Find where the given text appears and provide that cell's center as [X, Y] coordinate. 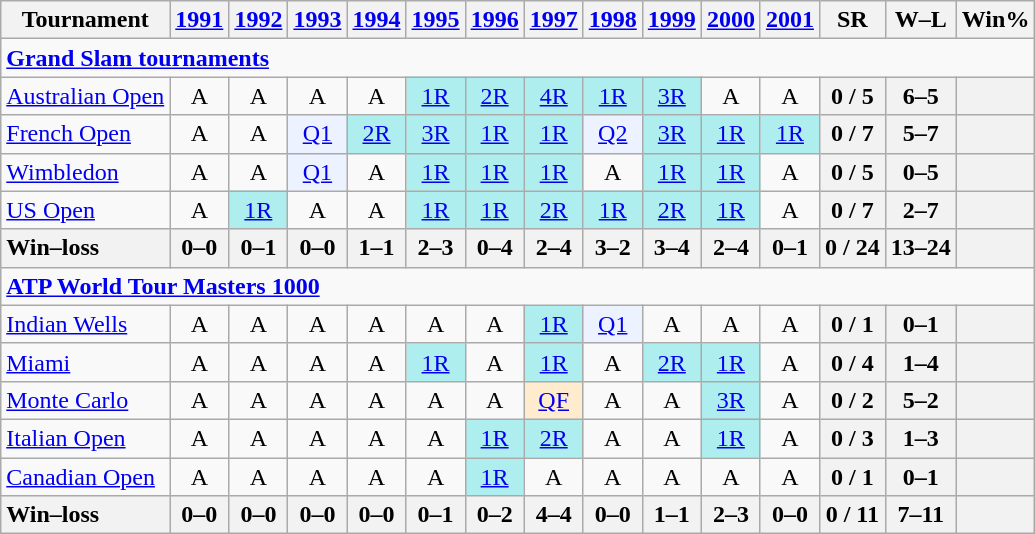
Grand Slam tournaments [518, 58]
1–3 [920, 438]
Wimbledon [86, 172]
3–2 [612, 248]
2001 [790, 20]
French Open [86, 134]
0–4 [494, 248]
Canadian Open [86, 477]
US Open [86, 210]
13–24 [920, 248]
QF [554, 400]
Win% [996, 20]
1994 [376, 20]
0 / 2 [852, 400]
0 / 24 [852, 248]
0–5 [920, 172]
1997 [554, 20]
0 / 11 [852, 515]
Italian Open [86, 438]
3–4 [672, 248]
0 / 4 [852, 362]
7–11 [920, 515]
1992 [258, 20]
1995 [436, 20]
1993 [318, 20]
Indian Wells [86, 324]
1999 [672, 20]
Australian Open [86, 96]
SR [852, 20]
4R [554, 96]
W–L [920, 20]
Q2 [612, 134]
1–4 [920, 362]
Monte Carlo [86, 400]
5–2 [920, 400]
0 / 3 [852, 438]
Miami [86, 362]
0–2 [494, 515]
ATP World Tour Masters 1000 [518, 286]
4–4 [554, 515]
1996 [494, 20]
1998 [612, 20]
Tournament [86, 20]
6–5 [920, 96]
2000 [730, 20]
2–7 [920, 210]
5–7 [920, 134]
1991 [200, 20]
